Detect which cell encompasses the target text, then output its (X, Y) center coordinate. 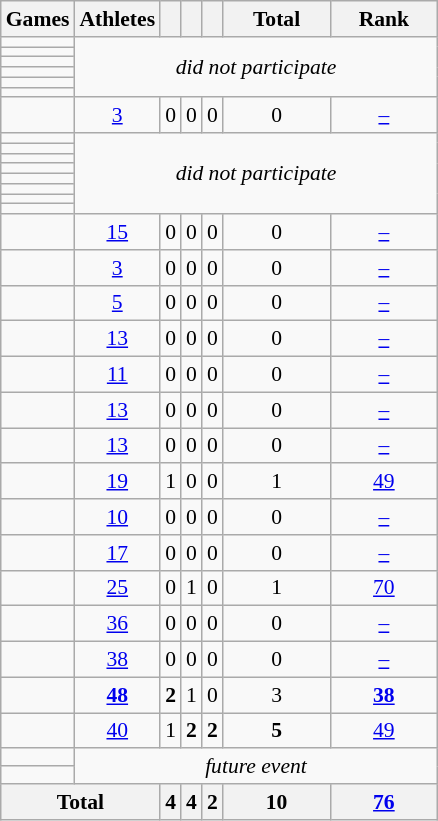
48 (117, 695)
Rank (384, 19)
76 (384, 802)
36 (117, 624)
15 (117, 232)
70 (384, 588)
future event (256, 767)
11 (117, 375)
Games (38, 19)
Athletes (117, 19)
17 (117, 553)
19 (117, 482)
40 (117, 731)
25 (117, 588)
